Capture the cell that displays the provided text and extract its (X, Y) central coordinate. 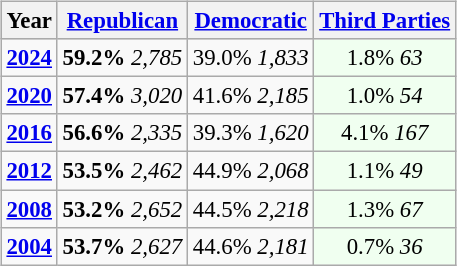
1.0% 54 (385, 96)
2008 (29, 209)
59.2% 2,785 (122, 58)
39.0% 1,833 (250, 58)
57.4% 3,020 (122, 96)
1.1% 49 (385, 171)
2016 (29, 133)
Year (29, 21)
Third Parties (385, 21)
53.7% 2,627 (122, 246)
1.3% 67 (385, 209)
39.3% 1,620 (250, 133)
Democratic (250, 21)
41.6% 2,185 (250, 96)
2020 (29, 96)
0.7% 36 (385, 246)
53.5% 2,462 (122, 171)
44.9% 2,068 (250, 171)
2024 (29, 58)
44.5% 2,218 (250, 209)
2004 (29, 246)
4.1% 167 (385, 133)
1.8% 63 (385, 58)
56.6% 2,335 (122, 133)
2012 (29, 171)
53.2% 2,652 (122, 209)
44.6% 2,181 (250, 246)
Republican (122, 21)
